Extract the [x, y] coordinate from the center of the cell holding the provided text.  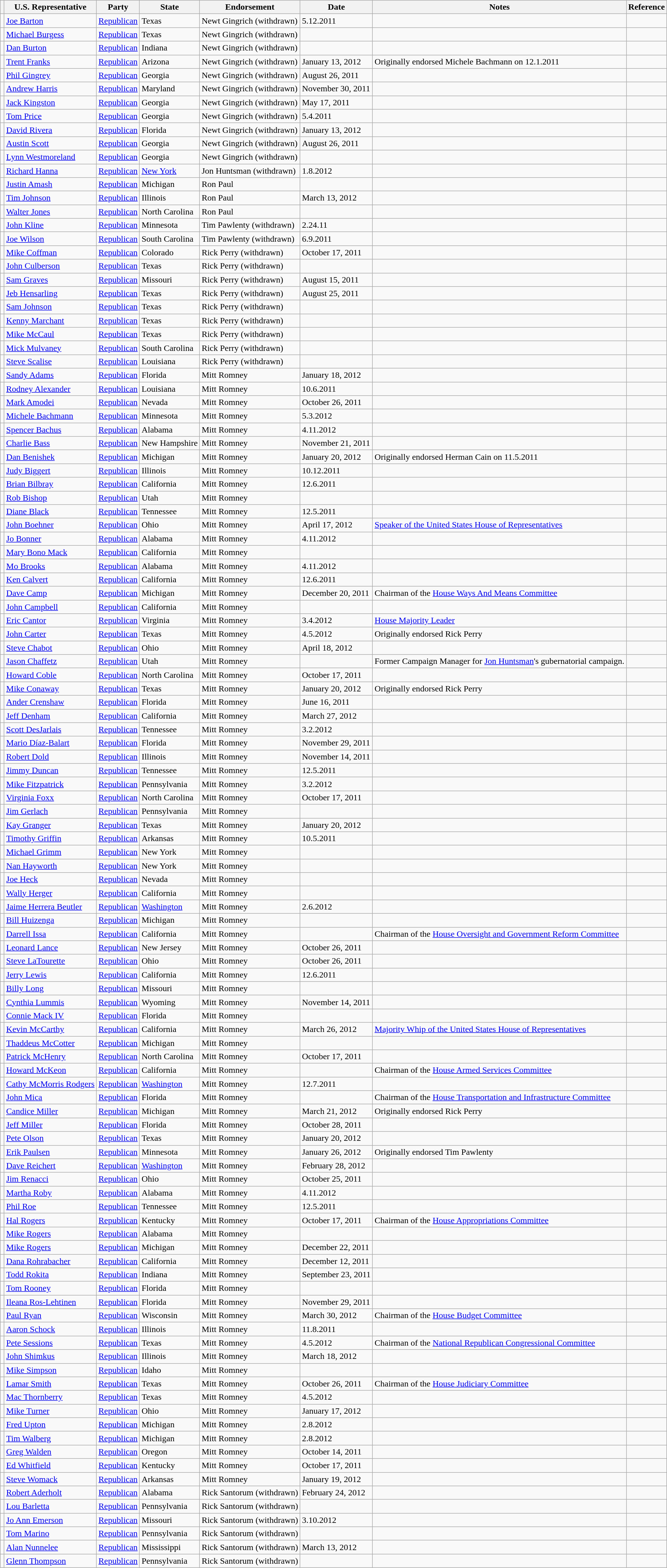
Mario Díaz-Balart [50, 743]
November 30, 2011 [337, 89]
Mississippi [170, 1547]
Mick Mulvaney [50, 348]
December 20, 2011 [337, 593]
Thaddeus McCotter [50, 1043]
Chairman of the House Judiciary Committee [500, 1384]
Andrew Harris [50, 89]
Jeff Denham [50, 716]
Chairman of the House Budget Committee [500, 1316]
Judy Biggert [50, 471]
Kay Granger [50, 825]
February 24, 2012 [337, 1493]
Endorsement [250, 7]
John Culberson [50, 266]
U.S. Representative [50, 7]
Rob Bishop [50, 498]
Chairman of the House Appropriations Committee [500, 1220]
John Boehner [50, 525]
Rodney Alexander [50, 389]
Party [118, 7]
Virginia Foxx [50, 797]
Phil Gingrey [50, 75]
Justin Amash [50, 184]
10.6.2011 [337, 389]
Alan Nunnelee [50, 1547]
Steve LaTourette [50, 961]
Mike McCaul [50, 334]
New Jersey [170, 947]
Walter Jones [50, 212]
Dave Reichert [50, 1166]
Jaime Herrera Beutler [50, 907]
Idaho [170, 1370]
Chairman of the National Republican Congressional Committee [500, 1343]
Tom Price [50, 116]
Joe Wilson [50, 239]
Jo Ann Emerson [50, 1520]
Steve Chabot [50, 648]
Lamar Smith [50, 1384]
Joe Heck [50, 879]
Jon Huntsman (withdrawn) [250, 171]
Lou Barletta [50, 1506]
Sam Johnson [50, 307]
Former Campaign Manager for Jon Huntsman's gubernatorial campaign. [500, 661]
October 28, 2011 [337, 1125]
Tom Marino [50, 1534]
Ander Crenshaw [50, 702]
New Hampshire [170, 443]
John Kline [50, 225]
August 15, 2011 [337, 280]
Robert Aderholt [50, 1493]
Steve Scalise [50, 361]
6.9.2011 [337, 239]
Ileana Ros-Lehtinen [50, 1302]
Phil Roe [50, 1206]
10.5.2011 [337, 839]
October 25, 2011 [337, 1179]
Jimmy Duncan [50, 770]
Jerry Lewis [50, 975]
March 27, 2012 [337, 716]
David Rivera [50, 130]
Leonard Lance [50, 947]
January 17, 2012 [337, 1411]
Date [337, 7]
Cathy McMorris Rodgers [50, 1084]
Cynthia Lummis [50, 1002]
Mac Thornberry [50, 1397]
Jim Gerlach [50, 811]
Aaron Schock [50, 1329]
Lynn Westmoreland [50, 157]
12.7.2011 [337, 1084]
Dan Benishek [50, 457]
3.4.2012 [337, 621]
January 18, 2012 [337, 375]
Jeff Miller [50, 1125]
Michael Grimm [50, 852]
Nan Hayworth [50, 866]
Jo Bonner [50, 539]
Bill Huizenga [50, 920]
Originally endorsed Michele Bachmann on 12.1.2011 [500, 62]
11.8.2011 [337, 1329]
March 30, 2012 [337, 1316]
October 14, 2011 [337, 1452]
April 18, 2012 [337, 648]
Wyoming [170, 1002]
Mike Fitzpatrick [50, 784]
May 17, 2011 [337, 102]
June 16, 2011 [337, 702]
Wisconsin [170, 1316]
Ken Calvert [50, 579]
Chairman of the House Armed Services Committee [500, 1070]
Billy Long [50, 988]
Pete Olson [50, 1138]
Mo Brooks [50, 566]
September 23, 2011 [337, 1275]
December 22, 2011 [337, 1247]
August 25, 2011 [337, 293]
Ed Whitfield [50, 1465]
Paul Ryan [50, 1316]
5.3.2012 [337, 416]
Mike Simpson [50, 1370]
Dana Rohrabacher [50, 1261]
Tom Rooney [50, 1288]
Todd Rokita [50, 1275]
Mike Turner [50, 1411]
Chairman of the House Oversight and Government Reform Committee [500, 934]
Notes [500, 7]
Pete Sessions [50, 1343]
Brian Bilbray [50, 484]
Fred Upton [50, 1424]
April 17, 2012 [337, 525]
Steve Womack [50, 1479]
State [170, 7]
Majority Whip of the United States House of Representatives [500, 1029]
House Majority Leader [500, 621]
2.24.11 [337, 225]
Jim Renacci [50, 1179]
Kevin McCarthy [50, 1029]
Arizona [170, 62]
January 19, 2012 [337, 1479]
5.4.2011 [337, 116]
Charlie Bass [50, 443]
Greg Walden [50, 1452]
Dave Camp [50, 593]
Originally endorsed Tim Pawlenty [500, 1152]
Candice Miller [50, 1111]
Speaker of the United States House of Representatives [500, 525]
Mike Conaway [50, 689]
Maryland [170, 89]
Trent Franks [50, 62]
Mike Coffman [50, 252]
John Carter [50, 634]
Spencer Bachus [50, 430]
Michael Burgess [50, 34]
5.12.2011 [337, 21]
Diane Black [50, 511]
Chairman of the House Ways And Means Committee [500, 593]
Jack Kingston [50, 102]
Scott DesJarlais [50, 729]
Originally endorsed Herman Cain on 11.5.2011 [500, 457]
March 21, 2012 [337, 1111]
Austin Scott [50, 143]
Wally Herger [50, 893]
Colorado [170, 252]
Mark Amodei [50, 402]
Darrell Issa [50, 934]
Mary Bono Mack [50, 552]
10.12.2011 [337, 471]
December 12, 2011 [337, 1261]
March 26, 2012 [337, 1029]
Michele Bachmann [50, 416]
March 18, 2012 [337, 1356]
Hal Rogers [50, 1220]
Jeb Hensarling [50, 293]
Connie Mack IV [50, 1015]
Howard McKeon [50, 1070]
Reference [647, 7]
Sandy Adams [50, 375]
Oregon [170, 1452]
Joe Barton [50, 21]
1.8.2012 [337, 171]
Chairman of the House Transportation and Infrastructure Committee [500, 1097]
John Mica [50, 1097]
Tim Johnson [50, 198]
Tim Walberg [50, 1438]
Martha Roby [50, 1193]
Sam Graves [50, 280]
John Shimkus [50, 1356]
3.10.2012 [337, 1520]
Dan Burton [50, 48]
2.6.2012 [337, 907]
February 28, 2012 [337, 1166]
Richard Hanna [50, 171]
Virginia [170, 621]
November 21, 2011 [337, 443]
Erik Paulsen [50, 1152]
Robert Dold [50, 757]
Timothy Griffin [50, 839]
Jason Chaffetz [50, 661]
Patrick McHenry [50, 1057]
Kenny Marchant [50, 320]
Howard Coble [50, 675]
Glenn Thompson [50, 1561]
John Campbell [50, 607]
Eric Cantor [50, 621]
January 26, 2012 [337, 1152]
